Extract the [X, Y] coordinate from the center of the cell holding the provided text.  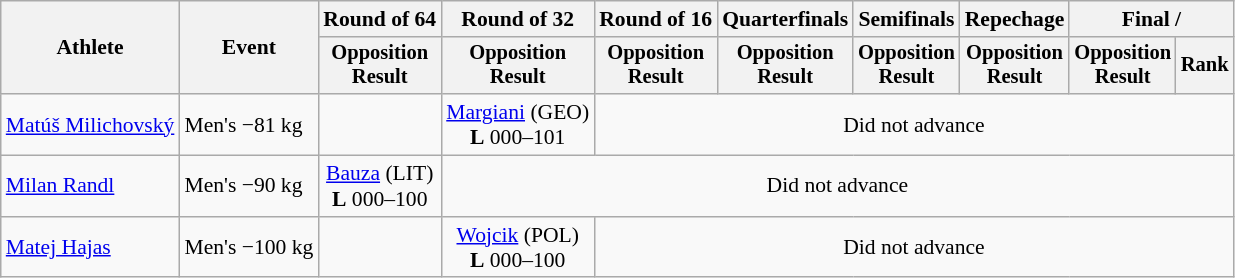
Event [248, 48]
Rank [1205, 66]
Margiani (GEO) L 000–101 [518, 124]
Round of 64 [380, 19]
Matúš Milichovský [90, 124]
Men's −100 kg [248, 248]
Final / [1151, 19]
Round of 32 [518, 19]
Men's −90 kg [248, 186]
Wojcik (POL) L 000–100 [518, 248]
Quarterfinals [785, 19]
Milan Randl [90, 186]
Repechage [1015, 19]
Athlete [90, 48]
Bauza (LIT) L 000–100 [380, 186]
Men's −81 kg [248, 124]
Matej Hajas [90, 248]
Round of 16 [656, 19]
Semifinals [906, 19]
